Locate the cell with the specified text and output its (x, y) center coordinate. 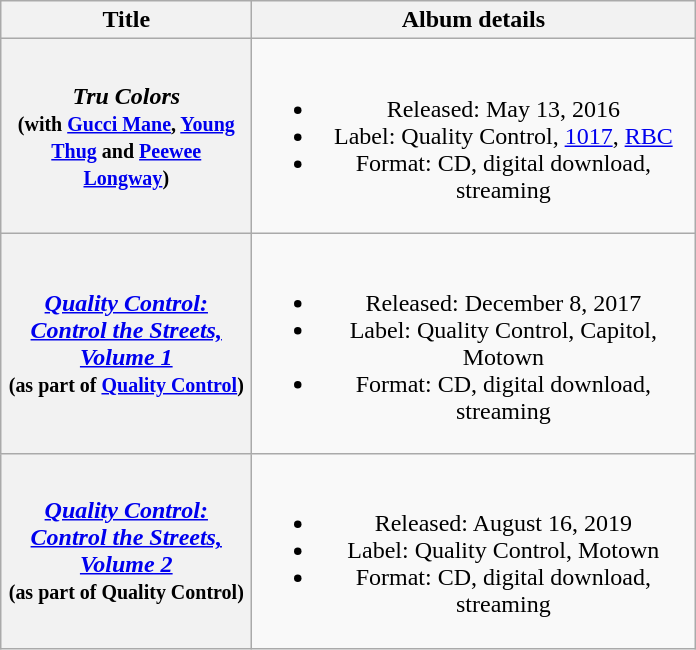
Title (126, 20)
Released: May 13, 2016Label: Quality Control, 1017, RBCFormat: CD, digital download, streaming (474, 136)
Album details (474, 20)
Quality Control: Control the Streets, Volume 1(as part of Quality Control) (126, 344)
Released: August 16, 2019Label: Quality Control, MotownFormat: CD, digital download, streaming (474, 551)
Released: December 8, 2017Label: Quality Control, Capitol, MotownFormat: CD, digital download, streaming (474, 344)
Tru Colors(with Gucci Mane, Young Thug and Peewee Longway) (126, 136)
Quality Control: Control the Streets, Volume 2(as part of Quality Control) (126, 551)
